Locate the cell with the specified text and output its [X, Y] center coordinate. 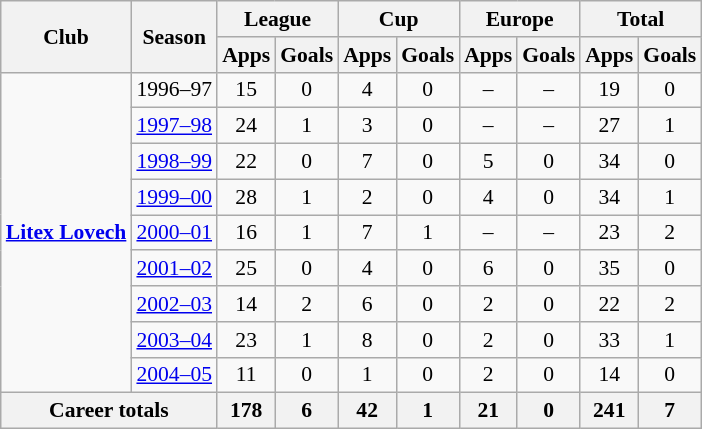
2003–04 [174, 340]
1999–00 [174, 197]
League [278, 19]
241 [609, 411]
2001–02 [174, 269]
2000–01 [174, 233]
19 [609, 90]
1997–98 [174, 126]
24 [246, 126]
25 [246, 269]
1998–99 [174, 162]
28 [246, 197]
16 [246, 233]
Club [66, 36]
Season [174, 36]
11 [246, 375]
Cup [398, 19]
27 [609, 126]
33 [609, 340]
42 [367, 411]
35 [609, 269]
178 [246, 411]
Total [640, 19]
2004–05 [174, 375]
5 [488, 162]
8 [367, 340]
21 [488, 411]
15 [246, 90]
Career totals [109, 411]
Litex Lovech [66, 232]
1996–97 [174, 90]
Europe [520, 19]
3 [367, 126]
2002–03 [174, 304]
